Locate the cell with the specified text and output its [x, y] center coordinate. 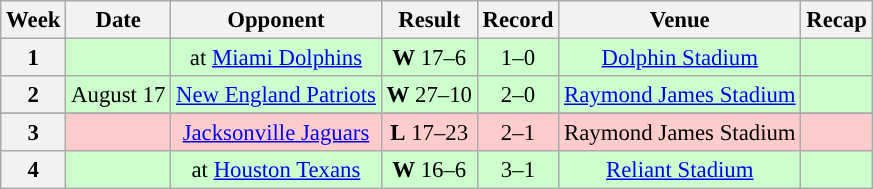
Dolphin Stadium [680, 58]
1 [34, 58]
Date [118, 20]
Week [34, 20]
2–0 [518, 95]
Record [518, 20]
2 [34, 95]
Result [429, 20]
W 27–10 [429, 95]
at Houston Texans [276, 170]
L 17–23 [429, 133]
New England Patriots [276, 95]
August 17 [118, 95]
4 [34, 170]
Opponent [276, 20]
Reliant Stadium [680, 170]
3–1 [518, 170]
3 [34, 133]
Venue [680, 20]
W 16–6 [429, 170]
W 17–6 [429, 58]
Recap [836, 20]
1–0 [518, 58]
Jacksonville Jaguars [276, 133]
2–1 [518, 133]
at Miami Dolphins [276, 58]
